Identify which cell holds the provided text, then report its [x, y] central coordinate. 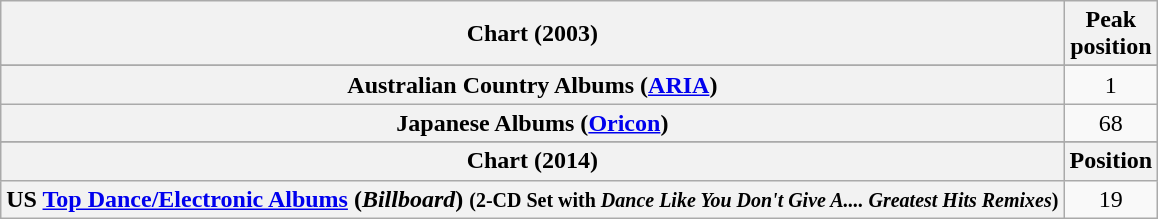
19 [1111, 199]
Position [1111, 161]
Peakposition [1111, 34]
1 [1111, 85]
Japanese Albums (Oricon) [532, 123]
Australian Country Albums (ARIA) [532, 85]
US Top Dance/Electronic Albums (Billboard) (2-CD Set with Dance Like You Don't Give A.... Greatest Hits Remixes) [532, 199]
Chart (2003) [532, 34]
Chart (2014) [532, 161]
68 [1111, 123]
